Return (X, Y) of the center of cell containing provided text 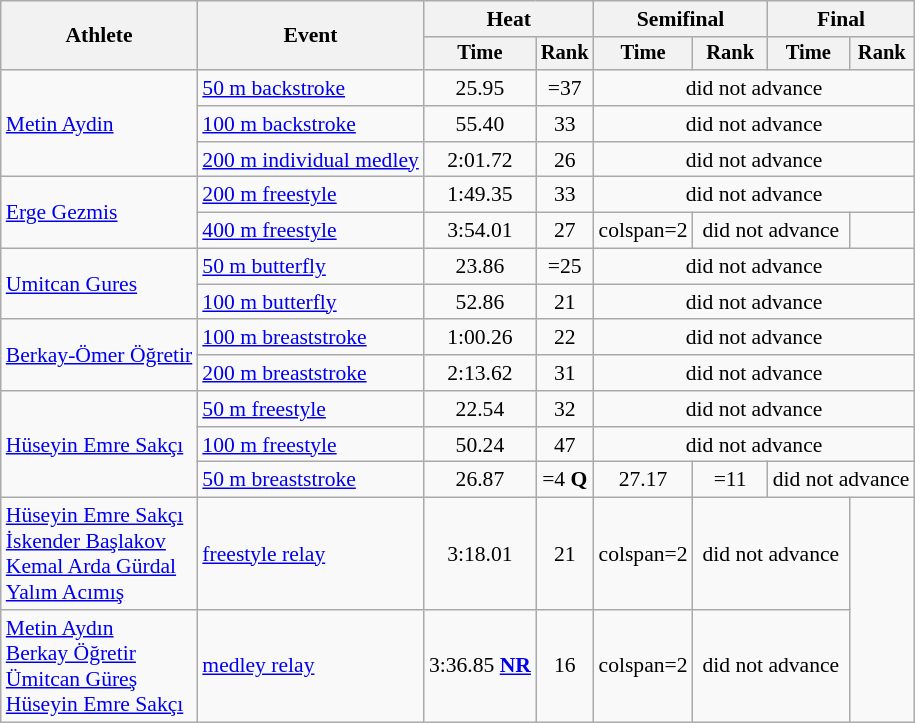
26 (565, 160)
3:54.01 (480, 231)
1:49.35 (480, 195)
Umitcan Gures (100, 284)
16 (565, 666)
400 m freestyle (310, 231)
Berkay-Ömer Öğretir (100, 356)
22.54 (480, 409)
medley relay (310, 666)
Hüseyin Emre Sakçı (100, 444)
22 (565, 338)
23.86 (480, 267)
=11 (730, 480)
32 (565, 409)
50 m butterfly (310, 267)
31 (565, 373)
26.87 (480, 480)
100 m breaststroke (310, 338)
50.24 (480, 445)
47 (565, 445)
Metin AydınBerkay ÖğretirÜmitcan GüreşHüseyin Emre Sakçı (100, 666)
50 m freestyle (310, 409)
100 m butterfly (310, 302)
Final (842, 19)
200 m freestyle (310, 195)
55.40 (480, 124)
=4 Q (565, 480)
=25 (565, 267)
Heat (509, 19)
Metin Aydin (100, 124)
1:00.26 (480, 338)
Athlete (100, 36)
25.95 (480, 88)
50 m breaststroke (310, 480)
Semifinal (681, 19)
Hüseyin Emre Sakçıİskender BaşlakovKemal Arda GürdalYalım Acımış (100, 554)
100 m backstroke (310, 124)
52.86 (480, 302)
50 m backstroke (310, 88)
=37 (565, 88)
100 m freestyle (310, 445)
Erge Gezmis (100, 212)
freestyle relay (310, 554)
3:36.85 NR (480, 666)
2:01.72 (480, 160)
200 m individual medley (310, 160)
200 m breaststroke (310, 373)
2:13.62 (480, 373)
27.17 (644, 480)
Event (310, 36)
3:18.01 (480, 554)
27 (565, 231)
